Identify which cell holds the provided text, then report its (X, Y) central coordinate. 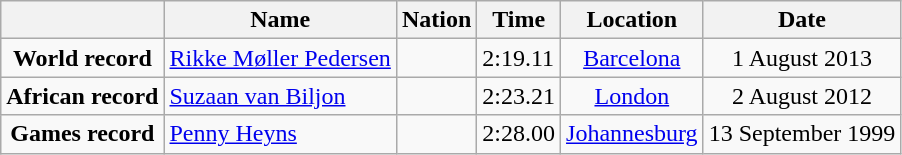
African record (82, 96)
Games record (82, 134)
2:23.21 (519, 96)
Time (519, 20)
Nation (436, 20)
13 September 1999 (802, 134)
World record (82, 58)
Penny Heyns (280, 134)
1 August 2013 (802, 58)
Barcelona (632, 58)
2 August 2012 (802, 96)
Name (280, 20)
Location (632, 20)
2:19.11 (519, 58)
Rikke Møller Pedersen (280, 58)
2:28.00 (519, 134)
Date (802, 20)
Johannesburg (632, 134)
Suzaan van Biljon (280, 96)
London (632, 96)
